For the text-containing cell, return its midpoint in [x, y] coordinate format. 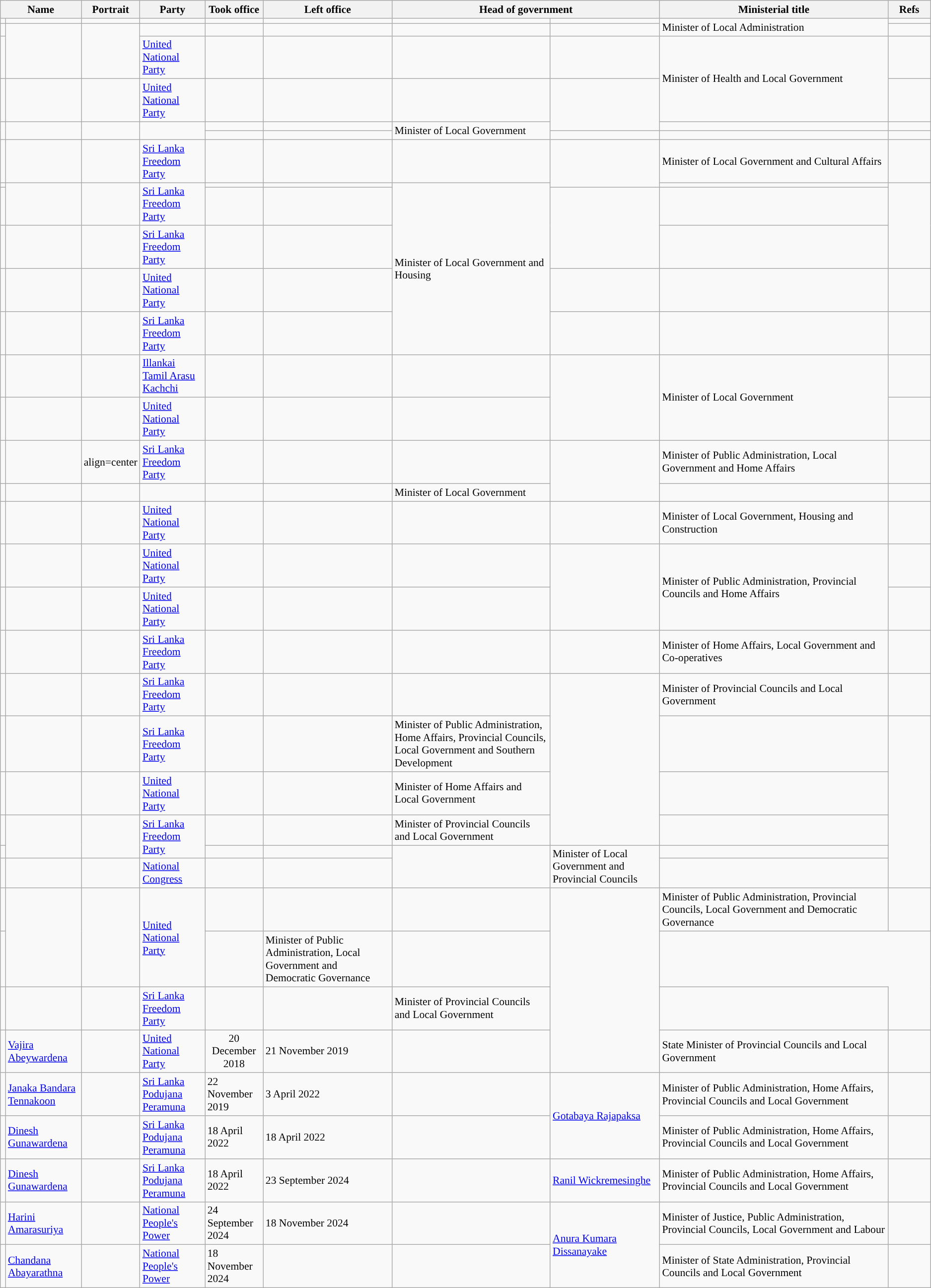
Minister of Public Administration, Home Affairs, Provincial Councils, Local Government and Southern Development [471, 744]
align=center [111, 463]
21 November 2019 [328, 1051]
Head of government [526, 9]
Minister of Public Administration, Provincial Councils, Local Government and Democratic Governance [774, 910]
Name [41, 9]
Minister of Home Affairs and Local Government [471, 793]
Minister of Local Government and Housing [471, 269]
Vajira Abeywardena [44, 1051]
Party [173, 9]
Chandana Abayarathna [44, 1267]
23 September 2024 [328, 1180]
Minister of Home Affairs, Local Government and Co-operatives [774, 652]
Gotabaya Rajapaksa [605, 1116]
Portrait [111, 9]
Minister of Local Administration [774, 27]
Illankai Tamil Arasu Kachchi [173, 376]
Ranil Wickremesinghe [605, 1180]
Minister of Local Government and Provincial Councils [605, 867]
Minister of Public Administration, Local Government and Home Affairs [774, 463]
Anura Kumara Dissanayake [605, 1245]
Took office [234, 9]
Minister of State Administration, Provincial Councils and Local Government [774, 1267]
Refs [910, 9]
Minister of Public Administration, Local Government and Democratic Governance [328, 959]
Minister of Justice, Public Administration, Provincial Councils, Local Government and Labour [774, 1223]
Harini Amarasuriya [44, 1223]
Left office [328, 9]
24 September 2024 [234, 1223]
Minister of Health and Local Government [774, 78]
Janaka Bandara Tennakoon [44, 1095]
National Congress [173, 873]
Ministerial title [774, 9]
Minister of Public Administration, Provincial Councils and Home Affairs [774, 588]
Minister of Local Government, Housing and Construction [774, 523]
22 November 2019 [234, 1095]
Minister of Local Government and Cultural Affairs [774, 161]
3 April 2022 [328, 1095]
20 December 2018 [234, 1051]
State Minister of Provincial Councils and Local Government [774, 1051]
